Output the [x, y] coordinate of the center of the cell containing the given text.  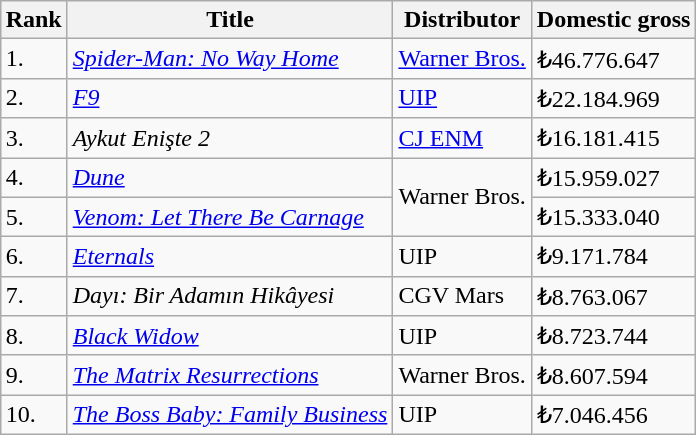
2. [34, 98]
Aykut Enişte 2 [230, 138]
10. [34, 415]
Distributor [462, 20]
₺8.723.744 [614, 336]
₺8.607.594 [614, 375]
CJ ENM [462, 138]
The Matrix Resurrections [230, 375]
The Boss Baby: Family Business [230, 415]
Venom: Let There Be Carnage [230, 217]
Rank [34, 20]
5. [34, 217]
7. [34, 296]
Title [230, 20]
CGV Mars [462, 296]
Dune [230, 178]
Domestic gross [614, 20]
Black Widow [230, 336]
4. [34, 178]
₺15.333.040 [614, 217]
₺9.171.784 [614, 257]
F9 [230, 98]
3. [34, 138]
6. [34, 257]
₺7.046.456 [614, 415]
Eternals [230, 257]
1. [34, 59]
₺15.959.027 [614, 178]
Dayı: Bir Adamın Hikâyesi [230, 296]
Spider-Man: No Way Home [230, 59]
₺46.776.647 [614, 59]
₺22.184.969 [614, 98]
8. [34, 336]
9. [34, 375]
₺16.181.415 [614, 138]
₺8.763.067 [614, 296]
